Locate the cell with the specified text and output its [x, y] center coordinate. 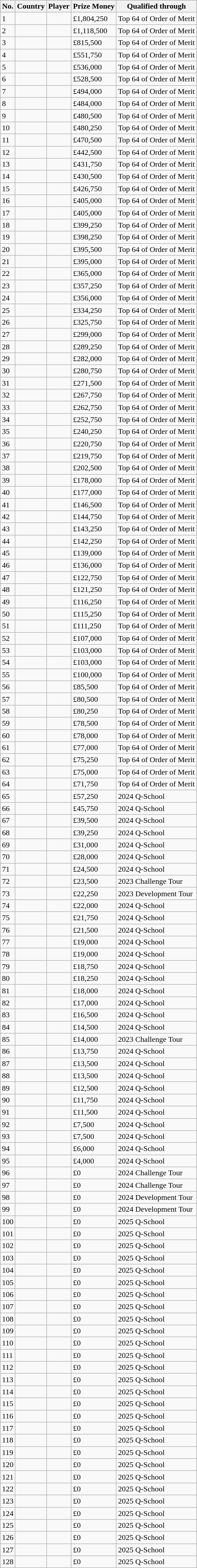
22 [8, 274]
£262,750 [94, 407]
£282,000 [94, 359]
£13,750 [94, 1051]
19 [8, 237]
£100,000 [94, 675]
£325,750 [94, 322]
20 [8, 249]
£146,500 [94, 504]
42 [8, 517]
£16,500 [94, 1015]
£271,500 [94, 383]
74 [8, 905]
£122,750 [94, 578]
41 [8, 504]
£28,000 [94, 857]
£177,000 [94, 492]
£18,000 [94, 991]
£442,500 [94, 152]
34 [8, 420]
11 [8, 140]
125 [8, 1526]
107 [8, 1307]
£78,000 [94, 735]
108 [8, 1319]
16 [8, 201]
29 [8, 359]
53 [8, 650]
24 [8, 298]
18 [8, 225]
£426,750 [94, 189]
83 [8, 1015]
121 [8, 1477]
70 [8, 857]
£480,250 [94, 128]
93 [8, 1137]
61 [8, 748]
£85,500 [94, 687]
86 [8, 1051]
48 [8, 590]
26 [8, 322]
£144,750 [94, 517]
£357,250 [94, 286]
38 [8, 468]
127 [8, 1550]
119 [8, 1452]
54 [8, 663]
£75,250 [94, 760]
£4,000 [94, 1161]
30 [8, 371]
£143,250 [94, 529]
76 [8, 930]
87 [8, 1064]
57 [8, 699]
58 [8, 711]
£21,750 [94, 918]
124 [8, 1513]
£116,250 [94, 602]
£24,500 [94, 869]
81 [8, 991]
13 [8, 164]
£240,250 [94, 432]
14 [8, 177]
43 [8, 529]
39 [8, 480]
£115,250 [94, 614]
£39,500 [94, 821]
45 [8, 553]
4 [8, 55]
£71,750 [94, 784]
28 [8, 346]
78 [8, 954]
73 [8, 893]
126 [8, 1538]
2023 Development Tour [156, 893]
96 [8, 1173]
No. [8, 6]
112 [8, 1367]
£220,750 [94, 444]
£80,500 [94, 699]
115 [8, 1404]
99 [8, 1209]
£18,250 [94, 979]
110 [8, 1343]
59 [8, 723]
£107,000 [94, 638]
Prize Money [94, 6]
£78,500 [94, 723]
88 [8, 1076]
98 [8, 1197]
17 [8, 213]
£536,000 [94, 67]
128 [8, 1562]
Qualified through [156, 6]
8 [8, 103]
£399,250 [94, 225]
10 [8, 128]
85 [8, 1039]
£57,250 [94, 796]
£299,000 [94, 334]
60 [8, 735]
66 [8, 808]
75 [8, 918]
7 [8, 91]
77 [8, 942]
£75,000 [94, 772]
65 [8, 796]
£22,000 [94, 905]
£45,750 [94, 808]
62 [8, 760]
£136,000 [94, 565]
118 [8, 1440]
9 [8, 116]
35 [8, 432]
56 [8, 687]
117 [8, 1428]
90 [8, 1100]
£202,500 [94, 468]
92 [8, 1124]
£80,250 [94, 711]
113 [8, 1380]
101 [8, 1234]
40 [8, 492]
47 [8, 578]
£39,250 [94, 833]
£139,000 [94, 553]
25 [8, 310]
£1,804,250 [94, 19]
£1,118,500 [94, 31]
67 [8, 821]
£528,500 [94, 79]
102 [8, 1246]
£551,750 [94, 55]
£11,750 [94, 1100]
71 [8, 869]
94 [8, 1149]
21 [8, 261]
103 [8, 1258]
31 [8, 383]
£815,500 [94, 43]
44 [8, 541]
72 [8, 881]
£280,750 [94, 371]
111 [8, 1355]
64 [8, 784]
23 [8, 286]
63 [8, 772]
95 [8, 1161]
£480,500 [94, 116]
£267,750 [94, 395]
£356,000 [94, 298]
97 [8, 1185]
36 [8, 444]
£252,750 [94, 420]
1 [8, 19]
5 [8, 67]
6 [8, 79]
£431,750 [94, 164]
120 [8, 1465]
100 [8, 1222]
3 [8, 43]
£18,750 [94, 966]
109 [8, 1331]
69 [8, 845]
£178,000 [94, 480]
50 [8, 614]
89 [8, 1088]
£494,000 [94, 91]
£14,000 [94, 1039]
£17,000 [94, 1003]
122 [8, 1489]
£334,250 [94, 310]
Player [59, 6]
£395,000 [94, 261]
£398,250 [94, 237]
32 [8, 395]
£21,500 [94, 930]
33 [8, 407]
£142,250 [94, 541]
51 [8, 626]
79 [8, 966]
91 [8, 1112]
2 [8, 31]
£77,000 [94, 748]
£365,000 [94, 274]
£6,000 [94, 1149]
116 [8, 1416]
27 [8, 334]
15 [8, 189]
£430,500 [94, 177]
£12,500 [94, 1088]
55 [8, 675]
68 [8, 833]
£470,500 [94, 140]
114 [8, 1392]
£219,750 [94, 456]
Country [31, 6]
£22,250 [94, 893]
37 [8, 456]
106 [8, 1294]
52 [8, 638]
£484,000 [94, 103]
£31,000 [94, 845]
123 [8, 1501]
105 [8, 1282]
84 [8, 1027]
80 [8, 979]
£23,500 [94, 881]
£14,500 [94, 1027]
12 [8, 152]
£121,250 [94, 590]
£395,500 [94, 249]
£289,250 [94, 346]
£11,500 [94, 1112]
104 [8, 1270]
82 [8, 1003]
49 [8, 602]
46 [8, 565]
£111,250 [94, 626]
